Identify which cell holds the provided text, then report its (x, y) central coordinate. 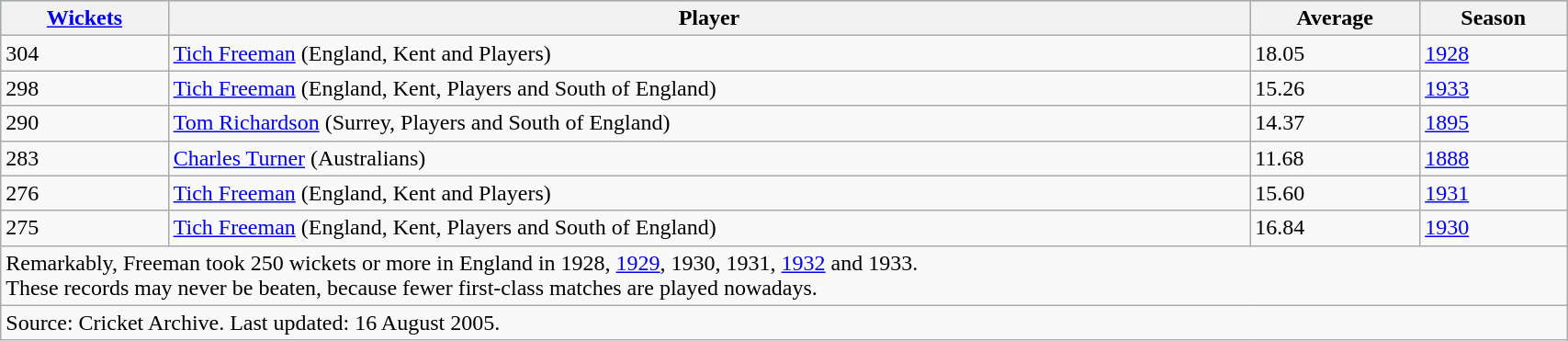
15.60 (1336, 193)
1933 (1494, 88)
298 (85, 88)
276 (85, 193)
Average (1336, 18)
1931 (1494, 193)
1928 (1494, 53)
Player (709, 18)
Wickets (85, 18)
275 (85, 228)
Tom Richardson (Surrey, Players and South of England) (709, 123)
11.68 (1336, 158)
1930 (1494, 228)
1895 (1494, 123)
290 (85, 123)
14.37 (1336, 123)
Charles Turner (Australians) (709, 158)
Source: Cricket Archive. Last updated: 16 August 2005. (784, 323)
283 (85, 158)
15.26 (1336, 88)
18.05 (1336, 53)
1888 (1494, 158)
304 (85, 53)
16.84 (1336, 228)
Season (1494, 18)
